From the cell containing the given text, extract its center point as (X, Y) coordinate. 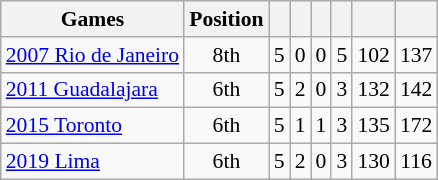
137 (416, 55)
135 (374, 126)
172 (416, 126)
2019 Lima (92, 162)
142 (416, 90)
132 (374, 90)
Games (92, 19)
116 (416, 162)
102 (374, 55)
2007 Rio de Janeiro (92, 55)
130 (374, 162)
2015 Toronto (92, 126)
2011 Guadalajara (92, 90)
8th (226, 55)
Position (226, 19)
